Determine the [X, Y] coordinate at the center of the cell enclosing the given text.  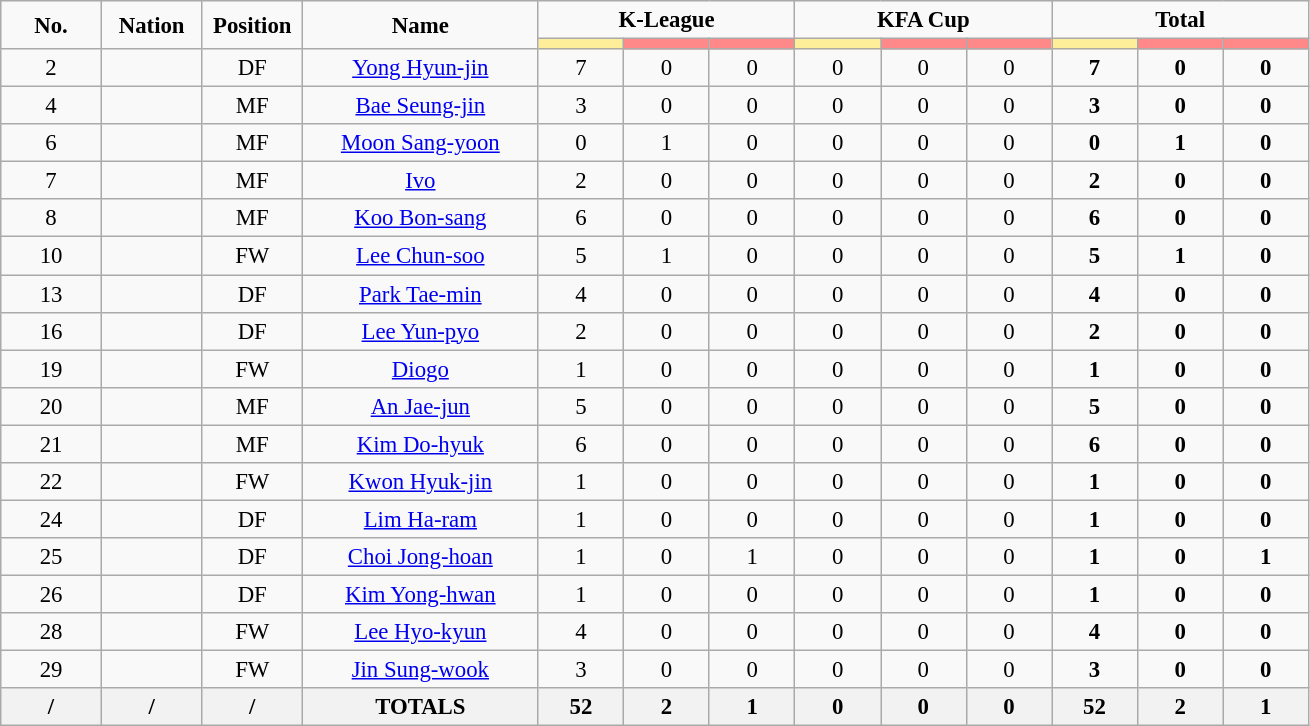
Yong Hyun-jin [421, 68]
Ivo [421, 181]
8 [52, 219]
KFA Cup [924, 20]
Lee Yun-pyo [421, 331]
An Jae-jun [421, 406]
Park Tae-min [421, 294]
24 [52, 519]
Lee Hyo-kyun [421, 632]
28 [52, 632]
Diogo [421, 369]
TOTALS [421, 707]
Choi Jong-hoan [421, 557]
13 [52, 294]
Total [1180, 20]
Kim Do-hyuk [421, 444]
Name [421, 25]
No. [52, 25]
10 [52, 256]
K-League [666, 20]
19 [52, 369]
26 [52, 594]
Koo Bon-sang [421, 219]
Lee Chun-soo [421, 256]
Nation [152, 25]
20 [52, 406]
Jin Sung-wook [421, 670]
21 [52, 444]
29 [52, 670]
22 [52, 482]
Lim Ha-ram [421, 519]
25 [52, 557]
Position [252, 25]
Kim Yong-hwan [421, 594]
Bae Seung-jin [421, 106]
Kwon Hyuk-jin [421, 482]
Moon Sang-yoon [421, 143]
16 [52, 331]
